Detect which cell encompasses the target text, then output its (x, y) center coordinate. 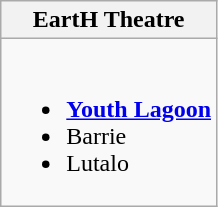
EartH Theatre (109, 20)
Youth LagoonBarrieLutalo (109, 122)
